Capture the cell that displays the provided text and extract its (X, Y) central coordinate. 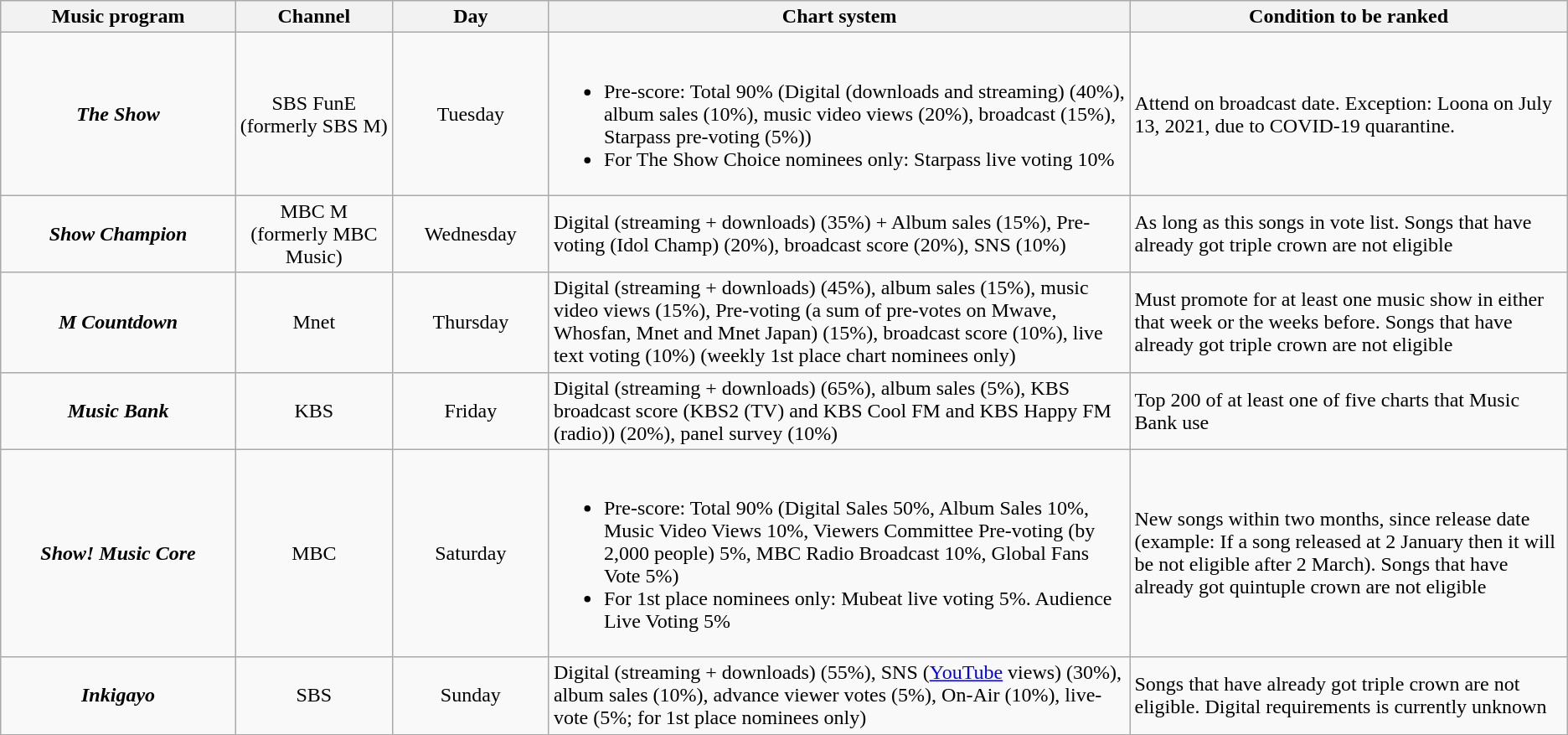
Wednesday (471, 234)
Attend on broadcast date. Exception: Loona on July 13, 2021, due to COVID-19 quarantine. (1349, 114)
Music program (119, 17)
Friday (471, 411)
Day (471, 17)
Tuesday (471, 114)
Chart system (839, 17)
SBS FunE(formerly SBS M) (313, 114)
M Countdown (119, 322)
Songs that have already got triple crown are not eligible. Digital requirements is currently unknown (1349, 696)
As long as this songs in vote list. Songs that have already got triple crown are not eligible (1349, 234)
SBS (313, 696)
Thursday (471, 322)
Top 200 of at least one of five charts that Music Bank use (1349, 411)
Digital (streaming + downloads) (35%) + Album sales (15%), Pre-voting (Idol Champ) (20%), broadcast score (20%), SNS (10%) (839, 234)
Channel (313, 17)
Saturday (471, 553)
Inkigayo (119, 696)
The Show (119, 114)
Condition to be ranked (1349, 17)
Music Bank (119, 411)
MBC (313, 553)
Must promote for at least one music show in either that week or the weeks before. Songs that have already got triple crown are not eligible (1349, 322)
Sunday (471, 696)
Mnet (313, 322)
KBS (313, 411)
Show! Music Core (119, 553)
MBC M(formerly MBC Music) (313, 234)
Show Champion (119, 234)
